For the text-containing cell, return its midpoint in (X, Y) coordinate format. 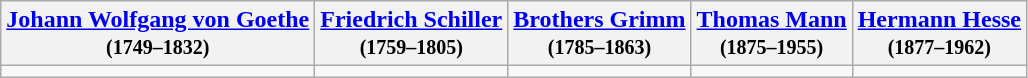
Friedrich Schiller(1759–1805) (412, 34)
Thomas Mann(1875–1955) (772, 34)
Hermann Hesse(1877–1962) (939, 34)
Johann Wolfgang von Goethe(1749–1832) (158, 34)
Brothers Grimm(1785–1863) (600, 34)
